Scan for the cell matching the given text and deliver its (x, y) coordinate at center. 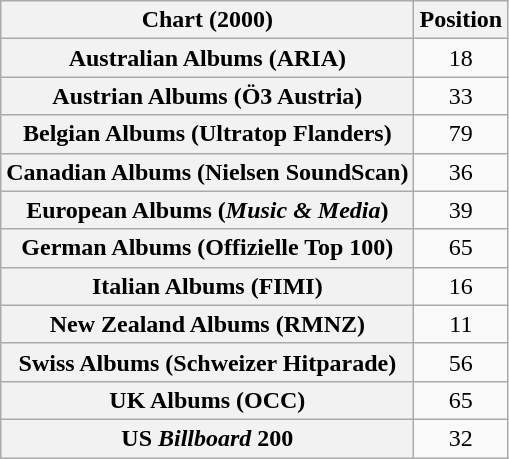
Position (461, 20)
39 (461, 210)
Italian Albums (FIMI) (208, 286)
European Albums (Music & Media) (208, 210)
Swiss Albums (Schweizer Hitparade) (208, 362)
Belgian Albums (Ultratop Flanders) (208, 134)
German Albums (Offizielle Top 100) (208, 248)
UK Albums (OCC) (208, 400)
New Zealand Albums (RMNZ) (208, 324)
11 (461, 324)
36 (461, 172)
56 (461, 362)
US Billboard 200 (208, 438)
Chart (2000) (208, 20)
79 (461, 134)
Australian Albums (ARIA) (208, 58)
Canadian Albums (Nielsen SoundScan) (208, 172)
Austrian Albums (Ö3 Austria) (208, 96)
32 (461, 438)
18 (461, 58)
16 (461, 286)
33 (461, 96)
